Detect which cell encompasses the target text, then output its (x, y) center coordinate. 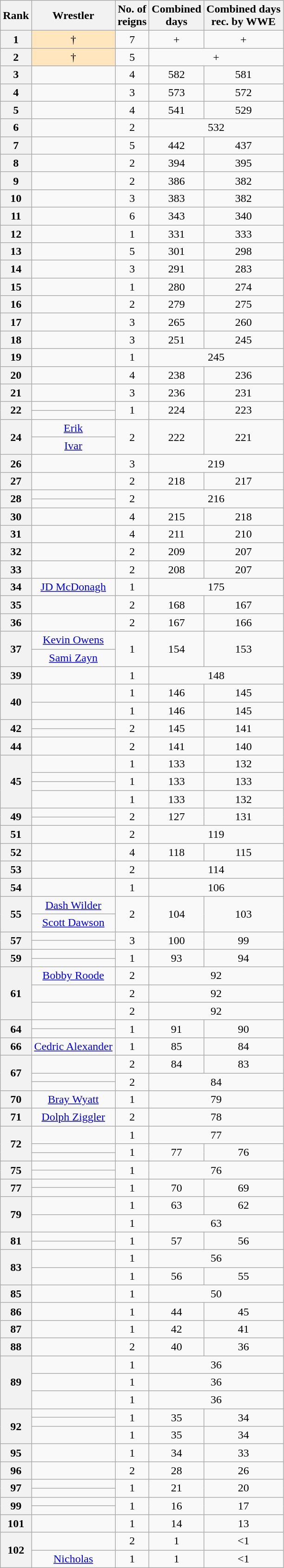
81 (16, 1241)
383 (177, 198)
51 (16, 835)
91 (177, 1029)
154 (177, 649)
30 (16, 517)
211 (177, 534)
No. ofreigns (132, 16)
93 (177, 958)
222 (177, 437)
78 (216, 1117)
66 (16, 1046)
106 (216, 888)
Nicholas (73, 1559)
331 (177, 233)
18 (16, 340)
529 (244, 110)
100 (177, 940)
11 (16, 216)
Bobby Roode (73, 976)
210 (244, 534)
103 (244, 914)
101 (16, 1523)
104 (177, 914)
279 (177, 305)
Cedric Alexander (73, 1046)
437 (244, 145)
208 (177, 570)
54 (16, 888)
265 (177, 322)
59 (16, 958)
168 (177, 605)
53 (16, 870)
90 (244, 1029)
114 (216, 870)
71 (16, 1117)
572 (244, 92)
Combineddays (177, 16)
Combined daysrec. by WWE (244, 16)
209 (177, 552)
118 (177, 852)
301 (177, 252)
9 (16, 181)
119 (216, 835)
88 (16, 1347)
72 (16, 1144)
102 (16, 1550)
Ivar (73, 446)
221 (244, 437)
541 (177, 110)
86 (16, 1311)
52 (16, 852)
39 (16, 675)
JD McDonagh (73, 587)
340 (244, 216)
Wrestler (73, 16)
Bray Wyatt (73, 1100)
260 (244, 322)
32 (16, 552)
Erik (73, 428)
219 (216, 463)
49 (16, 817)
Dolph Ziggler (73, 1117)
89 (16, 1382)
24 (16, 437)
62 (244, 1205)
251 (177, 340)
275 (244, 305)
22 (16, 410)
Sami Zayn (73, 658)
10 (16, 198)
395 (244, 163)
115 (244, 852)
224 (177, 410)
Dash Wilder (73, 905)
153 (244, 649)
94 (244, 958)
231 (244, 393)
19 (16, 357)
Rank (16, 16)
442 (177, 145)
215 (177, 517)
95 (16, 1453)
291 (177, 269)
75 (16, 1170)
216 (216, 499)
532 (216, 128)
41 (244, 1329)
573 (177, 92)
217 (244, 481)
582 (177, 75)
87 (16, 1329)
140 (244, 746)
283 (244, 269)
15 (16, 287)
Kevin Owens (73, 640)
238 (177, 375)
50 (216, 1294)
8 (16, 163)
131 (244, 817)
148 (216, 675)
31 (16, 534)
581 (244, 75)
333 (244, 233)
27 (16, 481)
166 (244, 622)
343 (177, 216)
64 (16, 1029)
386 (177, 181)
394 (177, 163)
67 (16, 1073)
175 (216, 587)
127 (177, 817)
96 (16, 1471)
Scott Dawson (73, 923)
223 (244, 410)
280 (177, 287)
37 (16, 649)
12 (16, 233)
97 (16, 1488)
61 (16, 993)
298 (244, 252)
274 (244, 287)
69 (244, 1188)
